Search for the cell housing the specified text and yield its (X, Y) center coordinate. 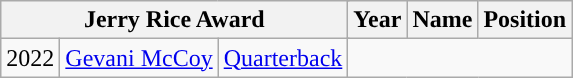
Jerry Rice Award (174, 20)
Name (442, 20)
Gevani McCoy (139, 58)
2022 (30, 58)
Year (378, 20)
Quarterback (283, 58)
Position (525, 20)
